For the text-containing cell, return its midpoint in [x, y] coordinate format. 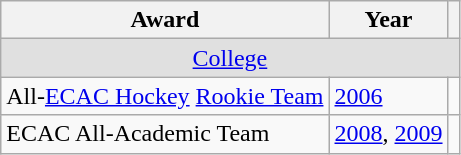
2008, 2009 [388, 134]
ECAC All-Academic Team [165, 134]
Award [165, 20]
All-ECAC Hockey Rookie Team [165, 96]
College [230, 58]
Year [388, 20]
2006 [388, 96]
